From the cell containing the given text, extract its center point as [x, y] coordinate. 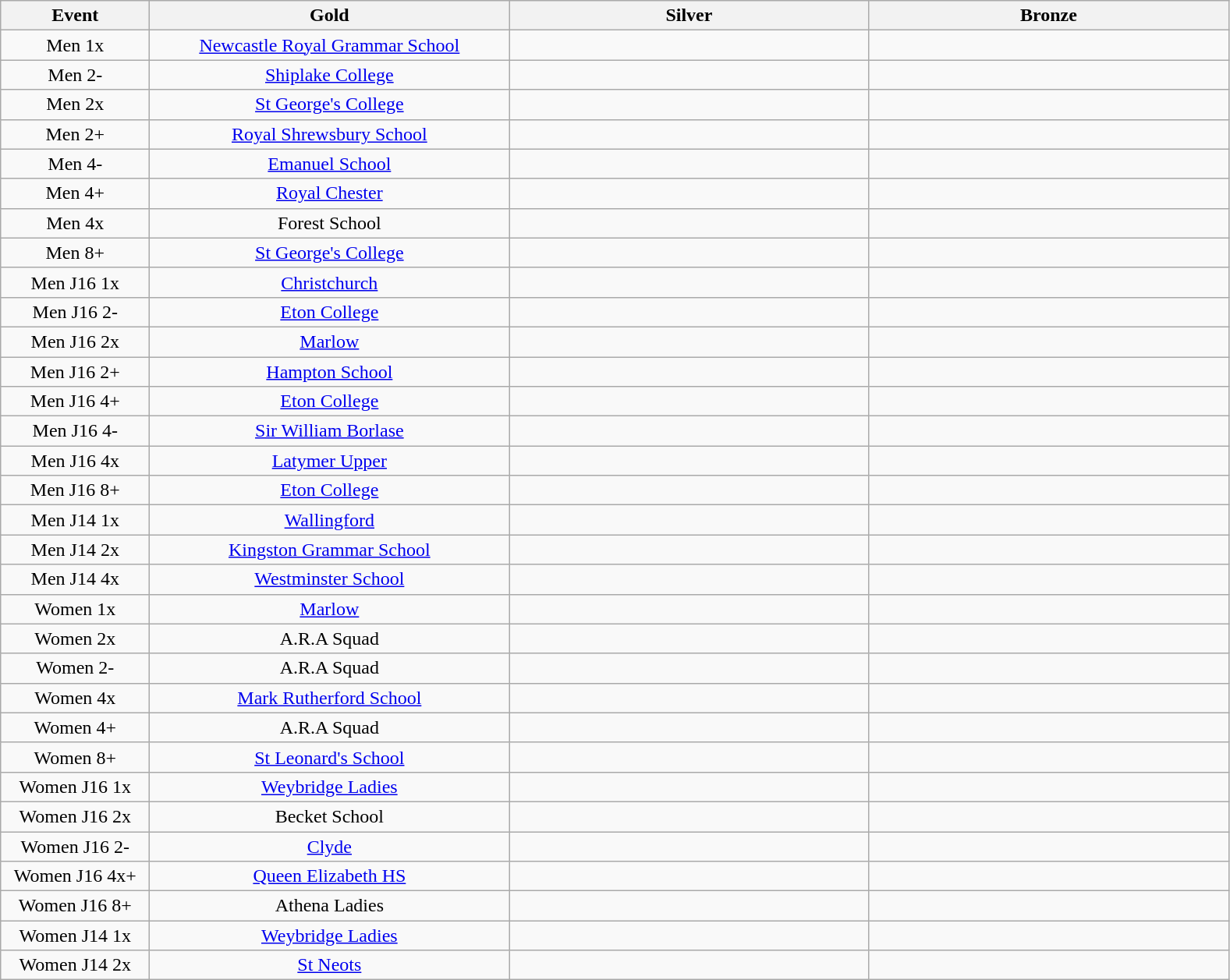
Women J14 1x [75, 936]
Mark Rutherford School [329, 698]
Men 2- [75, 75]
Hampton School [329, 372]
Latymer Upper [329, 461]
Men 1x [75, 45]
Men J16 4+ [75, 402]
Men J16 4x [75, 461]
Sir William Borlase [329, 431]
Men J14 1x [75, 520]
Christchurch [329, 282]
Silver [689, 16]
Clyde [329, 846]
Men J16 2+ [75, 372]
Women J16 4x+ [75, 876]
Women 1x [75, 609]
Royal Shrewsbury School [329, 134]
Men J16 8+ [75, 490]
Women 2x [75, 639]
Gold [329, 16]
Men 4- [75, 164]
Event [75, 16]
Men J16 4- [75, 431]
Women J16 2x [75, 816]
Royal Chester [329, 193]
Forest School [329, 223]
Men 2x [75, 104]
Kingston Grammar School [329, 550]
Women 8+ [75, 757]
Wallingford [329, 520]
Men J14 2x [75, 550]
Women 2- [75, 668]
Women 4+ [75, 727]
Shiplake College [329, 75]
Newcastle Royal Grammar School [329, 45]
Men 2+ [75, 134]
Bronze [1048, 16]
Women 4x [75, 698]
St Neots [329, 965]
Men J16 2x [75, 341]
Westminster School [329, 579]
Women J14 2x [75, 965]
Athena Ladies [329, 906]
Men J14 4x [75, 579]
Men 4+ [75, 193]
St Leonard's School [329, 757]
Women J16 2- [75, 846]
Becket School [329, 816]
Queen Elizabeth HS [329, 876]
Men 8+ [75, 253]
Men J16 2- [75, 312]
Emanuel School [329, 164]
Women J16 1x [75, 787]
Women J16 8+ [75, 906]
Men J16 1x [75, 282]
Men 4x [75, 223]
